Return (X, Y) of the center of cell containing provided text 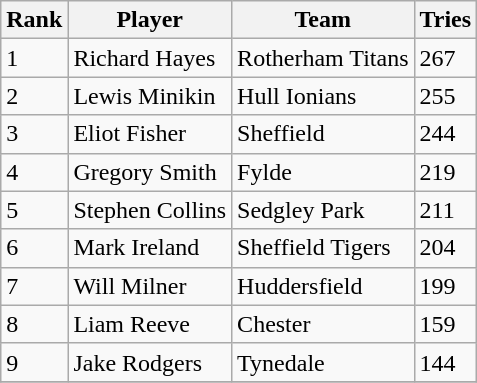
8 (34, 324)
199 (446, 286)
255 (446, 96)
Liam Reeve (150, 324)
267 (446, 58)
Tries (446, 20)
Team (323, 20)
2 (34, 96)
Eliot Fisher (150, 134)
5 (34, 210)
244 (446, 134)
Rank (34, 20)
Player (150, 20)
211 (446, 210)
Hull Ionians (323, 96)
Tynedale (323, 362)
219 (446, 172)
204 (446, 248)
Will Milner (150, 286)
1 (34, 58)
Sheffield (323, 134)
159 (446, 324)
9 (34, 362)
Chester (323, 324)
6 (34, 248)
Mark Ireland (150, 248)
Sheffield Tigers (323, 248)
Jake Rodgers (150, 362)
Huddersfield (323, 286)
Gregory Smith (150, 172)
4 (34, 172)
3 (34, 134)
7 (34, 286)
Stephen Collins (150, 210)
Lewis Minikin (150, 96)
Richard Hayes (150, 58)
Sedgley Park (323, 210)
Fylde (323, 172)
144 (446, 362)
Rotherham Titans (323, 58)
